Output the (X, Y) coordinate of the center of the cell containing the given text.  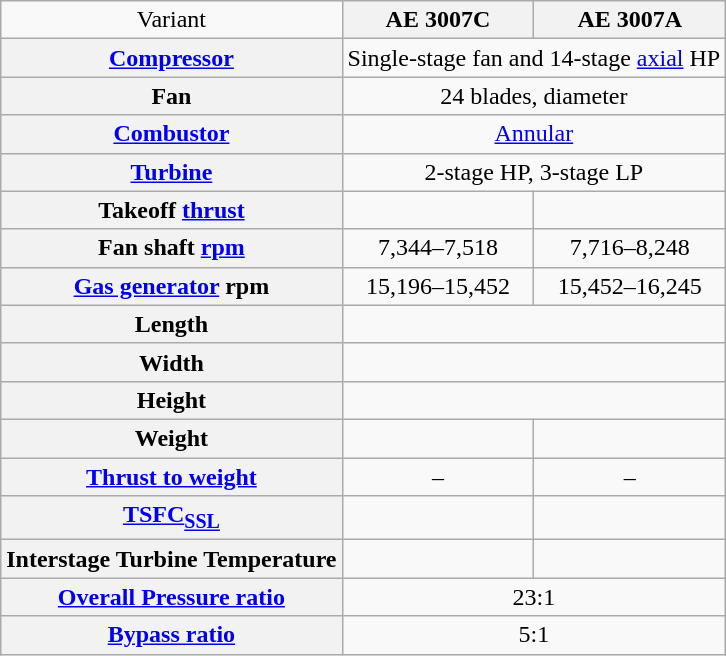
5:1 (534, 635)
TSFCSSL (172, 518)
Takeoff thrust (172, 210)
Width (172, 362)
Single-stage fan and 14-stage axial HP (534, 58)
Combustor (172, 134)
7,344–7,518 (438, 248)
Bypass ratio (172, 635)
15,196–15,452 (438, 286)
Annular (534, 134)
Length (172, 324)
7,716–8,248 (630, 248)
Weight (172, 438)
AE 3007C (438, 20)
Compressor (172, 58)
Fan (172, 96)
23:1 (534, 597)
Overall Pressure ratio (172, 597)
15,452–16,245 (630, 286)
Interstage Turbine Temperature (172, 559)
Height (172, 400)
Thrust to weight (172, 477)
Fan shaft rpm (172, 248)
24 blades, diameter (534, 96)
AE 3007A (630, 20)
Variant (172, 20)
2-stage HP, 3-stage LP (534, 172)
Turbine (172, 172)
Gas generator rpm (172, 286)
